Locate the cell with the specified text and output its [x, y] center coordinate. 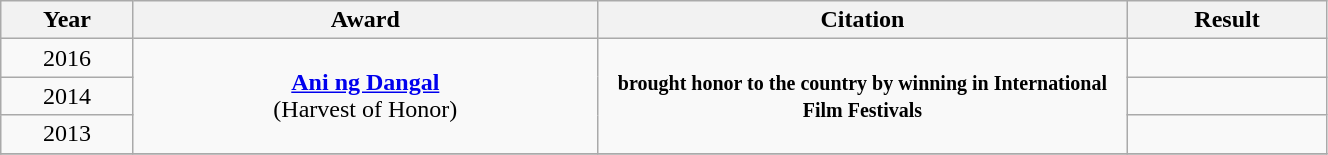
Result [1228, 20]
2014 [68, 96]
2016 [68, 58]
2013 [68, 134]
Year [68, 20]
brought honor to the country by winning in International Film Festivals [862, 96]
Citation [862, 20]
Award [365, 20]
Ani ng Dangal (Harvest of Honor) [365, 96]
